Determine the [x, y] coordinate at the center of the cell enclosing the given text.  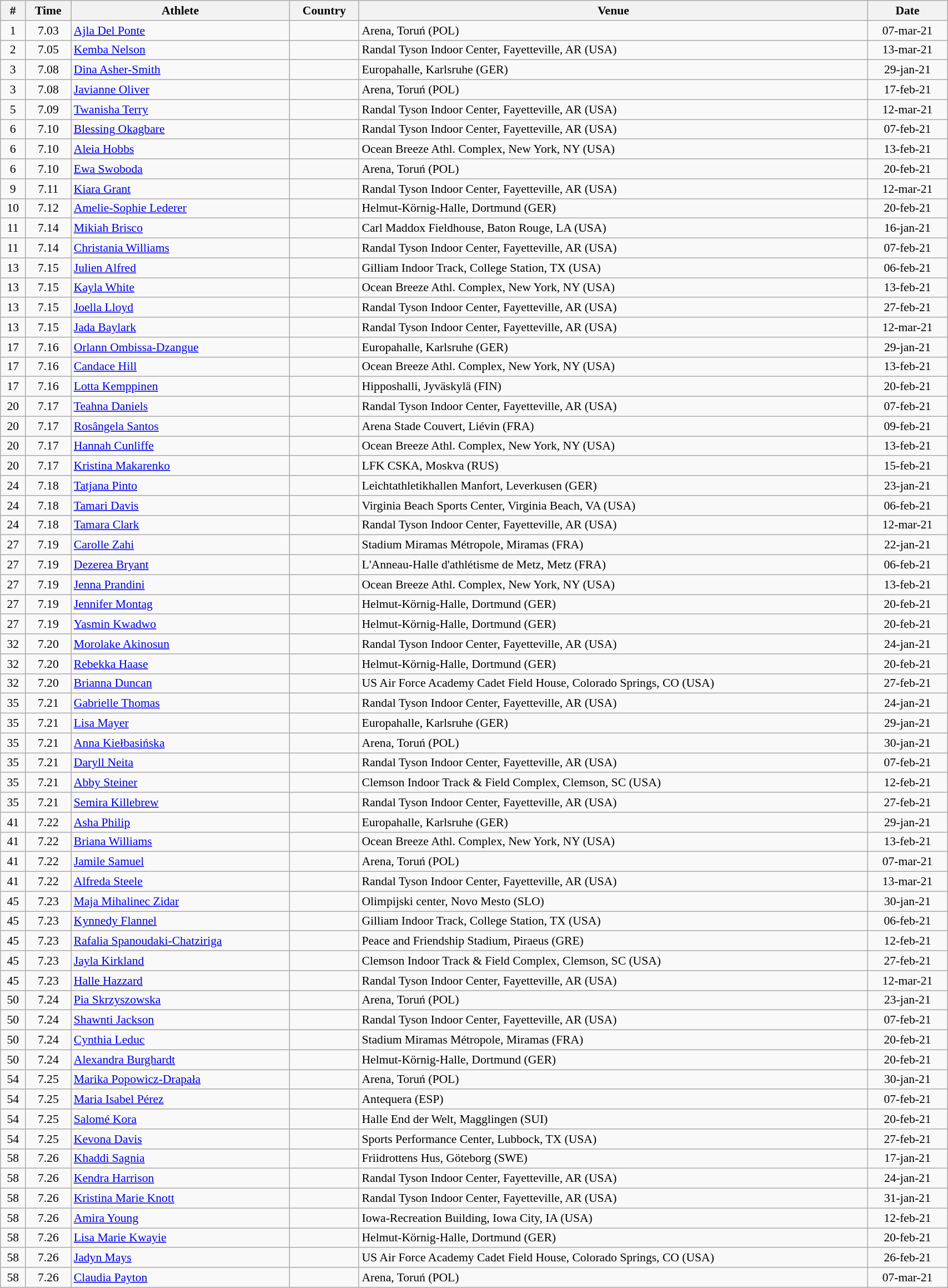
Claudia Payton [180, 1277]
Kayla White [180, 288]
Gabrielle Thomas [180, 703]
10 [13, 208]
Amelie-Sophie Lederer [180, 208]
Peace and Friendship Stadium, Piraeus (GRE) [613, 941]
Ewa Swoboda [180, 169]
7.05 [48, 50]
Morolake Akinosun [180, 644]
Tamara Clark [180, 525]
Friidrottens Hus, Göteborg (SWE) [613, 1159]
Asha Philip [180, 822]
Halle Hazzard [180, 981]
# [13, 11]
Christania Williams [180, 248]
Kiara Grant [180, 189]
Daryll Neita [180, 763]
Orlann Ombissa-Dzangue [180, 347]
7.03 [48, 31]
Salomé Kora [180, 1119]
Olimpijski center, Novo Mesto (SLO) [613, 901]
Jadyn Mays [180, 1258]
Kemba Nelson [180, 50]
16-jan-21 [907, 228]
Jada Baylark [180, 327]
Marika Popowicz-Drapała [180, 1080]
Maria Isabel Pérez [180, 1100]
17-jan-21 [907, 1159]
Tatjana Pinto [180, 486]
Khaddi Sagnia [180, 1159]
LFK CSKA, Moskva (RUS) [613, 466]
Maja Mihalinec Zidar [180, 901]
Abby Steiner [180, 783]
Teahna Daniels [180, 407]
Lisa Marie Kwayie [180, 1238]
Yasmin Kwadwo [180, 625]
Hannah Cunliffe [180, 446]
Jayla Kirkland [180, 961]
Kevona Davis [180, 1139]
Rosângela Santos [180, 426]
Jamile Samuel [180, 862]
Rafalia Spanoudaki-Chatziriga [180, 941]
5 [13, 109]
Javianne Oliver [180, 90]
Venue [613, 11]
9 [13, 189]
Kristina Makarenko [180, 466]
7.09 [48, 109]
Pia Skrzyszowska [180, 1000]
22-jan-21 [907, 545]
26-feb-21 [907, 1258]
Halle End der Welt, Magglingen (SUI) [613, 1119]
Candace Hill [180, 367]
Jenna Prandini [180, 585]
Country [324, 11]
Time [48, 11]
Dina Asher-Smith [180, 70]
Aleia Hobbs [180, 149]
Leichtathletikhallen Manfort, Leverkusen (GER) [613, 486]
Semira Killebrew [180, 802]
1 [13, 31]
Lotta Kemppinen [180, 387]
L'Anneau-Halle d'athlétisme de Metz, Metz (FRA) [613, 565]
31-jan-21 [907, 1199]
Lisa Mayer [180, 723]
Date [907, 11]
Briana Williams [180, 842]
Joella Lloyd [180, 308]
7.12 [48, 208]
Blessing Okagbare [180, 129]
Brianna Duncan [180, 683]
Cynthia Leduc [180, 1040]
Ajla Del Ponte [180, 31]
15-feb-21 [907, 466]
Julien Alfred [180, 268]
Kynnedy Flannel [180, 921]
Antequera (ESP) [613, 1100]
7.11 [48, 189]
Athlete [180, 11]
Alexandra Burghardt [180, 1060]
Twanisha Terry [180, 109]
Arena Stade Couvert, Liévin (FRA) [613, 426]
Mikiah Brisco [180, 228]
Kendra Harrison [180, 1179]
Dezerea Bryant [180, 565]
Carolle Zahi [180, 545]
Anna Kiełbasińska [180, 743]
Alfreda Steele [180, 882]
Kristina Marie Knott [180, 1199]
Rebekka Haase [180, 664]
Sports Performance Center, Lubbock, TX (USA) [613, 1139]
2 [13, 50]
Carl Maddox Fieldhouse, Baton Rouge, LA (USA) [613, 228]
Virginia Beach Sports Center, Virginia Beach, VA (USA) [613, 506]
09-feb-21 [907, 426]
Shawnti Jackson [180, 1020]
Iowa-Recreation Building, Iowa City, IA (USA) [613, 1218]
Amira Young [180, 1218]
Hipposhalli, Jyväskylä (FIN) [613, 387]
Jennifer Montag [180, 605]
17-feb-21 [907, 90]
Tamari Davis [180, 506]
